Capture the cell that displays the provided text and extract its (X, Y) central coordinate. 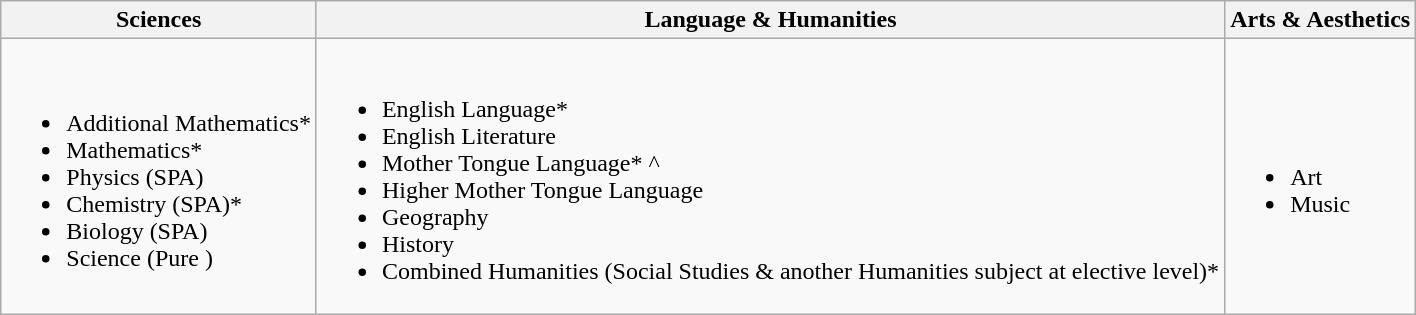
Sciences (159, 20)
Arts & Aesthetics (1320, 20)
Language & Humanities (770, 20)
ArtMusic (1320, 176)
Additional Mathematics*Mathematics*Physics (SPA)Chemistry (SPA)*Biology (SPA)Science (Pure ) (159, 176)
